Return [x, y] of the center of cell containing provided text 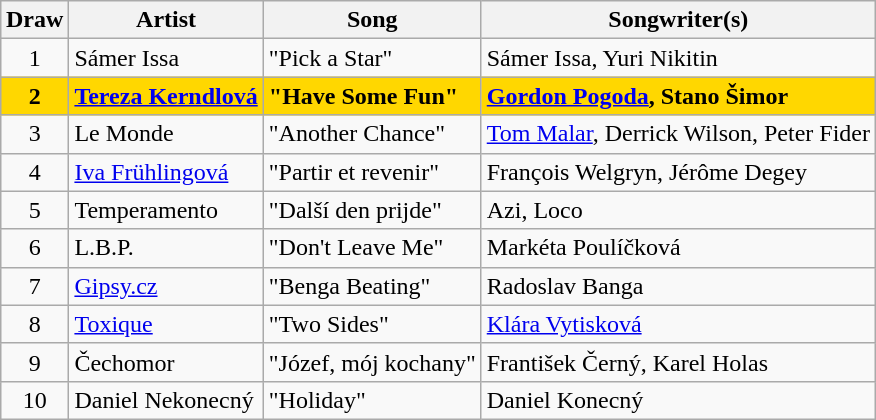
"Pick a Star" [372, 58]
"Partir et revenir" [372, 172]
Tereza Kerndlová [166, 96]
Le Monde [166, 134]
4 [34, 172]
"Another Chance" [372, 134]
Song [372, 20]
Songwriter(s) [678, 20]
"Další den prijde" [372, 210]
Sámer Issa, Yuri Nikitin [678, 58]
Gipsy.cz [166, 286]
"Don't Leave Me" [372, 248]
Temperamento [166, 210]
"Have Some Fun" [372, 96]
"Two Sides" [372, 324]
Markéta Poulíčková [678, 248]
Toxique [166, 324]
Artist [166, 20]
Gordon Pogoda, Stano Šimor [678, 96]
Tom Malar, Derrick Wilson, Peter Fider [678, 134]
3 [34, 134]
Iva Frühlingová [166, 172]
8 [34, 324]
František Černý, Karel Holas [678, 362]
Čechomor [166, 362]
"Holiday" [372, 400]
2 [34, 96]
Daniel Nekonecný [166, 400]
François Welgryn, Jérôme Degey [678, 172]
Azi, Loco [678, 210]
Radoslav Banga [678, 286]
5 [34, 210]
Daniel Konecný [678, 400]
"Benga Beating" [372, 286]
Sámer Issa [166, 58]
6 [34, 248]
L.B.P. [166, 248]
1 [34, 58]
Draw [34, 20]
7 [34, 286]
Klára Vytisková [678, 324]
"Józef, mój kochany" [372, 362]
10 [34, 400]
9 [34, 362]
